For the text-containing cell, return its midpoint in (x, y) coordinate format. 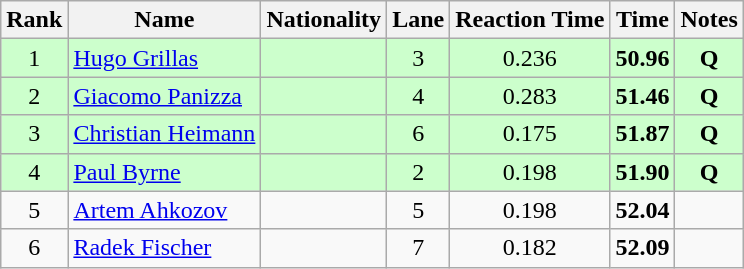
Rank (34, 20)
51.90 (642, 172)
51.87 (642, 134)
Radek Fischer (164, 248)
7 (418, 248)
Notes (709, 20)
51.46 (642, 96)
0.182 (530, 248)
52.04 (642, 210)
Lane (418, 20)
Artem Ahkozov (164, 210)
Christian Heimann (164, 134)
1 (34, 58)
52.09 (642, 248)
Hugo Grillas (164, 58)
Name (164, 20)
0.175 (530, 134)
Paul Byrne (164, 172)
Nationality (324, 20)
Giacomo Panizza (164, 96)
50.96 (642, 58)
Reaction Time (530, 20)
Time (642, 20)
0.283 (530, 96)
0.236 (530, 58)
